Scan for the cell matching the given text and deliver its [X, Y] coordinate at center. 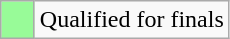
Qualified for finals [132, 20]
